Pinpoint the cell where the given text exists, returning its [x, y] midpoint coordinate. 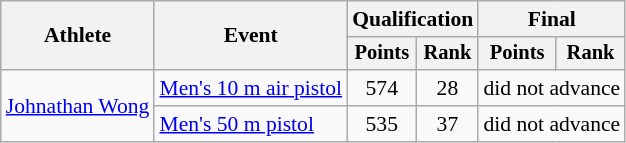
535 [382, 124]
Qualification [412, 19]
Men's 10 m air pistol [250, 88]
Johnathan Wong [78, 106]
Athlete [78, 36]
28 [447, 88]
Event [250, 36]
Final [552, 19]
Men's 50 m pistol [250, 124]
37 [447, 124]
574 [382, 88]
